Pinpoint the cell where the given text exists, returning its (x, y) midpoint coordinate. 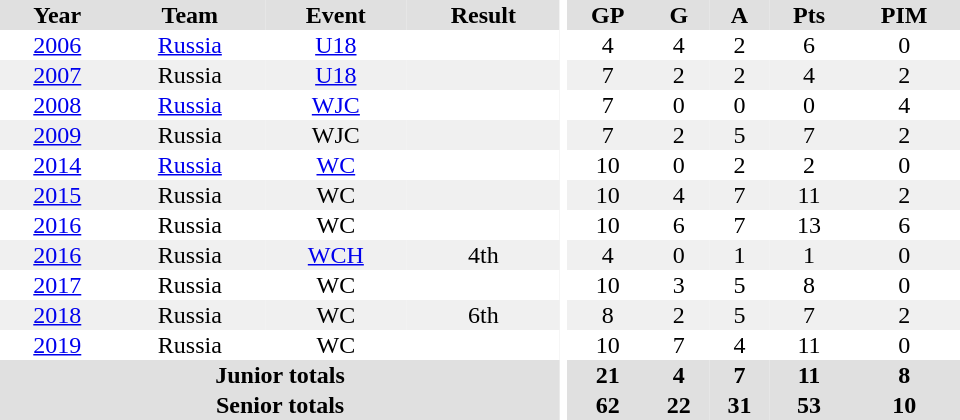
6th (484, 315)
2015 (58, 195)
G (678, 15)
2007 (58, 75)
2017 (58, 285)
A (740, 15)
31 (740, 405)
2009 (58, 135)
Pts (810, 15)
PIM (904, 15)
62 (608, 405)
2014 (58, 165)
2019 (58, 345)
Team (190, 15)
3 (678, 285)
53 (810, 405)
13 (810, 225)
WCH (336, 255)
2006 (58, 45)
2018 (58, 315)
Year (58, 15)
Junior totals (280, 375)
GP (608, 15)
Event (336, 15)
Senior totals (280, 405)
21 (608, 375)
4th (484, 255)
22 (678, 405)
Result (484, 15)
2008 (58, 105)
